From the cell containing the given text, extract its center point as (x, y) coordinate. 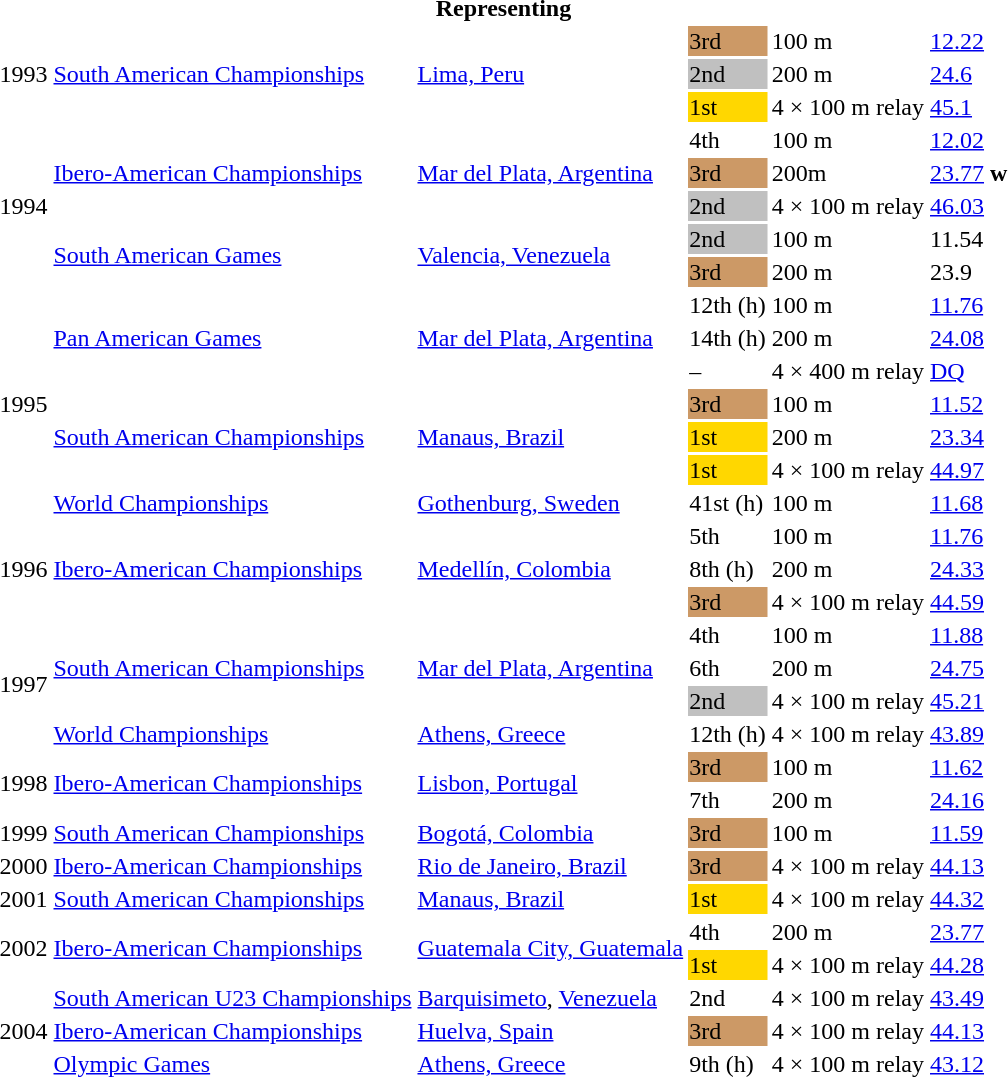
6th (728, 668)
Barquisimeto, Venezuela (550, 998)
Valencia, Venezuela (550, 256)
South American Games (232, 256)
5th (728, 536)
Rio de Janeiro, Brazil (550, 866)
– (728, 371)
41st (h) (728, 503)
Huelva, Spain (550, 1031)
14th (h) (728, 338)
South American U23 Championships (232, 998)
Gothenburg, Sweden (550, 503)
200m (848, 173)
Medellín, Colombia (550, 569)
Lisbon, Portugal (550, 784)
Athens, Greece (550, 734)
7th (728, 800)
Bogotá, Colombia (550, 833)
Lima, Peru (550, 74)
4 × 400 m relay (848, 371)
Guatemala City, Guatemala (550, 948)
Pan American Games (232, 338)
8th (h) (728, 569)
